Detect which cell encompasses the target text, then output its (x, y) center coordinate. 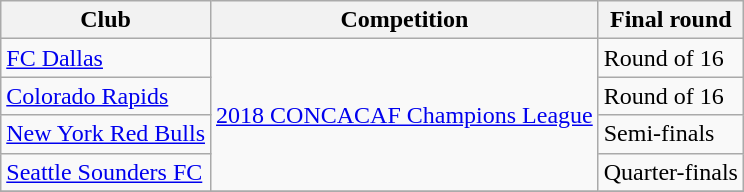
Semi-finals (670, 134)
Competition (405, 20)
Seattle Sounders FC (106, 172)
Quarter-finals (670, 172)
Club (106, 20)
New York Red Bulls (106, 134)
Final round (670, 20)
2018 CONCACAF Champions League (405, 115)
FC Dallas (106, 58)
Colorado Rapids (106, 96)
